Determine the [x, y] coordinate at the center of the cell enclosing the given text.  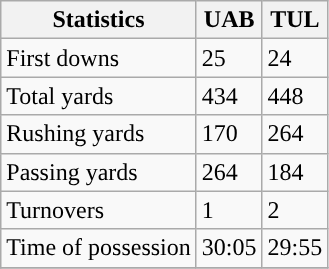
184 [295, 172]
25 [229, 58]
30:05 [229, 248]
29:55 [295, 248]
1 [229, 210]
2 [295, 210]
Turnovers [99, 210]
Passing yards [99, 172]
Total yards [99, 96]
Statistics [99, 20]
UAB [229, 20]
448 [295, 96]
24 [295, 58]
170 [229, 134]
TUL [295, 20]
First downs [99, 58]
Time of possession [99, 248]
434 [229, 96]
Rushing yards [99, 134]
